Determine the [X, Y] coordinate at the center of the cell enclosing the given text.  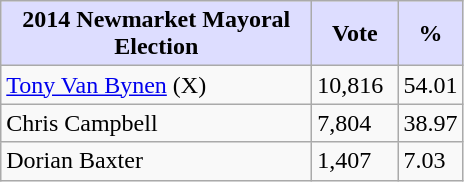
38.97 [430, 123]
Tony Van Bynen (X) [156, 85]
7,804 [355, 123]
7.03 [430, 161]
2014 Newmarket Mayoral Election [156, 34]
Dorian Baxter [156, 161]
10,816 [355, 85]
Vote [355, 34]
54.01 [430, 85]
% [430, 34]
Chris Campbell [156, 123]
1,407 [355, 161]
